From the cell containing the given text, extract its center point as [X, Y] coordinate. 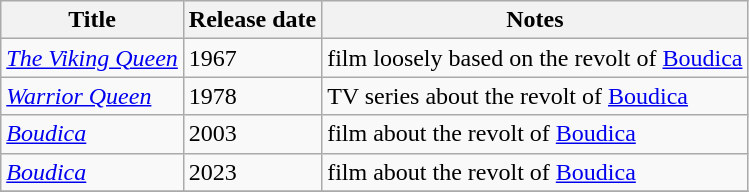
film loosely based on the revolt of Boudica [535, 58]
Release date [252, 20]
2023 [252, 172]
The Viking Queen [92, 58]
1967 [252, 58]
Title [92, 20]
1978 [252, 96]
Warrior Queen [92, 96]
2003 [252, 134]
Notes [535, 20]
TV series about the revolt of Boudica [535, 96]
